Return the (X, Y) coordinate for the center point of the cell that contains the specified text.  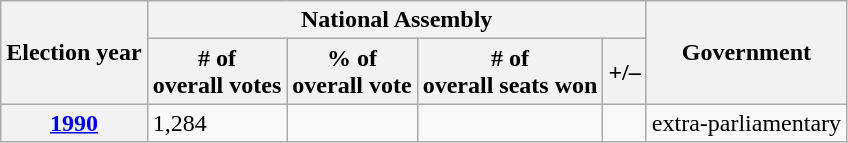
% ofoverall vote (352, 72)
# ofoverall seats won (510, 72)
+/– (624, 72)
extra-parliamentary (746, 123)
Government (746, 52)
# ofoverall votes (217, 72)
National Assembly (396, 20)
1,284 (217, 123)
1990 (74, 123)
Election year (74, 52)
